Scan for the cell matching the given text and deliver its [X, Y] coordinate at center. 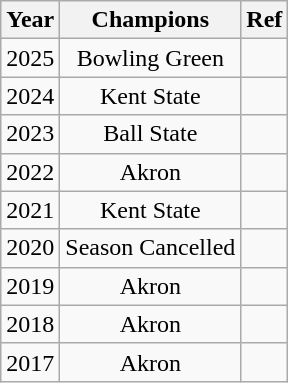
2025 [30, 58]
2018 [30, 324]
2020 [30, 248]
2022 [30, 172]
2023 [30, 134]
Ref [264, 20]
Champions [150, 20]
Ball State [150, 134]
2021 [30, 210]
Bowling Green [150, 58]
2017 [30, 362]
2024 [30, 96]
Year [30, 20]
Season Cancelled [150, 248]
2019 [30, 286]
